Search for the cell housing the specified text and yield its [X, Y] center coordinate. 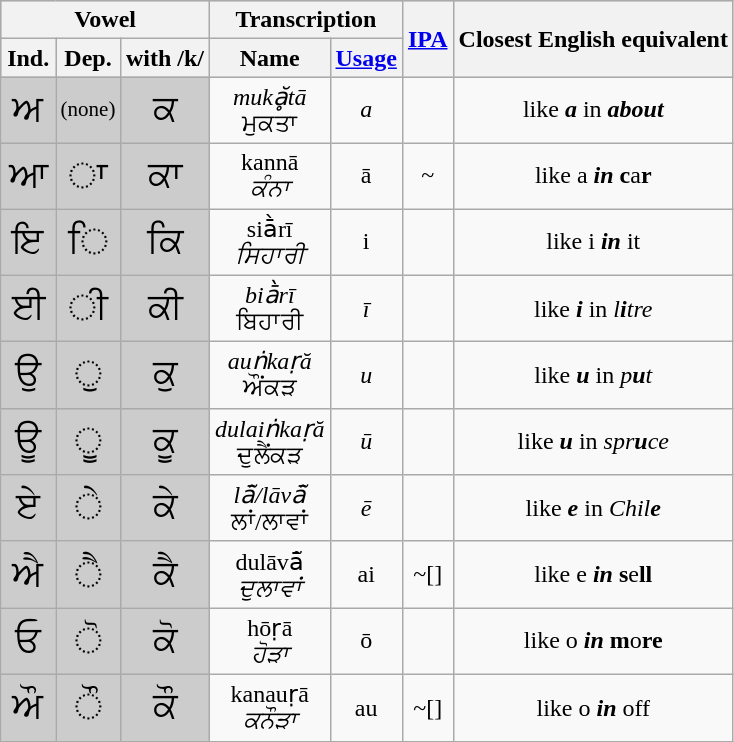
Vowel [106, 20]
like o in off [593, 708]
ī [366, 308]
dulāvā̃ਦੁਲਾਵਾਂ [270, 574]
i [366, 242]
u [366, 376]
ਐ [28, 574]
au [366, 708]
like i in it [593, 242]
ā [366, 176]
ai [366, 574]
ਓ [28, 642]
like o in more [593, 642]
ਕੈ [164, 574]
a [366, 110]
ਿ [88, 242]
ਈ [28, 308]
Usage [366, 58]
(none) [88, 110]
like e in Chile [593, 508]
ਕੌ [164, 708]
ē [366, 508]
ਅ [28, 110]
Dep. [88, 58]
ੈ [88, 574]
ū [366, 442]
hōṛāਹੋੜਾ [270, 642]
ਕੀ [164, 308]
Transcription [306, 20]
ਕੋ [164, 642]
ਕੂ [164, 442]
ਕਾ [164, 176]
ੁ [88, 376]
ੌ [88, 708]
ਾ [88, 176]
ਕੇ [164, 508]
Name [270, 58]
ੋ [88, 642]
lā̃/lāvā̃ਲਾਂ/ਲਾਵਾਂ [270, 508]
kanauṛāਕਨੌੜਾ [270, 708]
ਏ [28, 508]
ਕੁ [164, 376]
ਉ [28, 376]
dulaiṅkaṛăਦੁਲੈਂਕੜ [270, 442]
ਔ [28, 708]
like u in spruce [593, 442]
Ind. [28, 58]
biā̀rīਬਿਹਾਰੀ [270, 308]
ਕਿ [164, 242]
kannāਕੰਨਾ [270, 176]
IPA [428, 39]
ਊ [28, 442]
mukḁ̆tāਮੁਕਤਾ [270, 110]
like a in car [593, 176]
auṅkaṛăਔਂਕੜ [270, 376]
siā̀rīਸਿਹਾਰੀ [270, 242]
like a in about [593, 110]
like e in sell [593, 574]
with /k/ [164, 58]
Closest English equivalent [593, 39]
ਕ [164, 110]
like u in put [593, 376]
ੂ [88, 442]
like i in litre [593, 308]
~ [428, 176]
ō [366, 642]
ੀ [88, 308]
ਇ [28, 242]
ੇ [88, 508]
ਆ [28, 176]
